Locate the cell with the specified text and output its (X, Y) center coordinate. 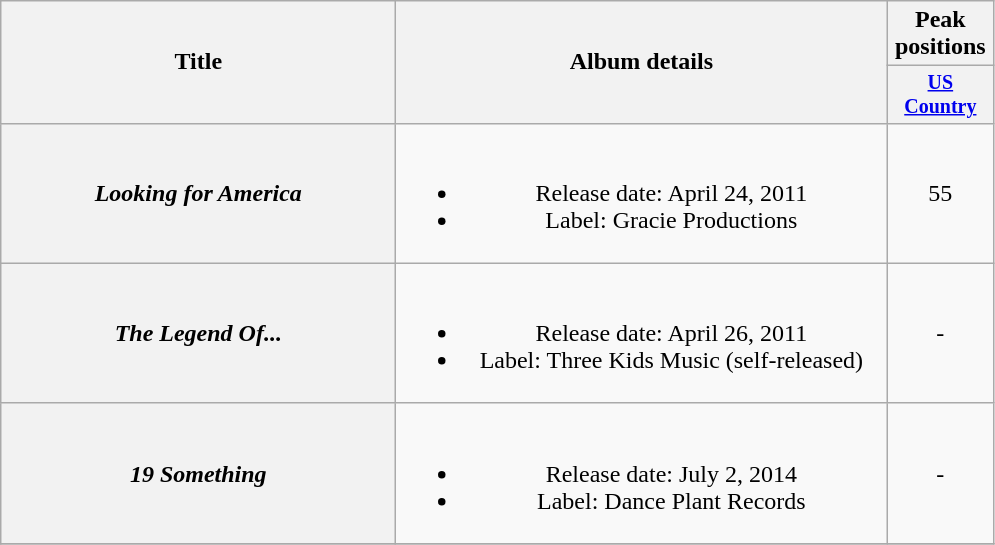
Release date: April 26, 2011Label: Three Kids Music (self-released) (642, 333)
Release date: April 24, 2011Label: Gracie Productions (642, 193)
Peak positions (940, 34)
Title (198, 62)
US Country (940, 94)
Album details (642, 62)
55 (940, 193)
The Legend Of... (198, 333)
19 Something (198, 473)
Release date: July 2, 2014Label: Dance Plant Records (642, 473)
Looking for America (198, 193)
